For the text-containing cell, return its midpoint in [x, y] coordinate format. 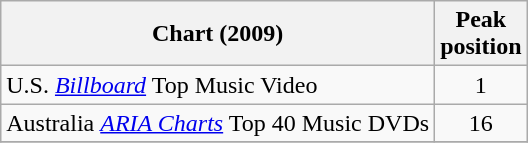
1 [481, 85]
Australia ARIA Charts Top 40 Music DVDs [218, 123]
U.S. Billboard Top Music Video [218, 85]
Peakposition [481, 34]
Chart (2009) [218, 34]
16 [481, 123]
